Return the (X, Y) coordinate for the center point of the cell that contains the specified text.  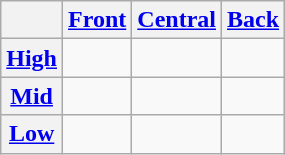
Back (254, 20)
Front (98, 20)
High (32, 58)
Central (177, 20)
Low (32, 134)
Mid (32, 96)
